Pinpoint the cell where the given text exists, returning its [x, y] midpoint coordinate. 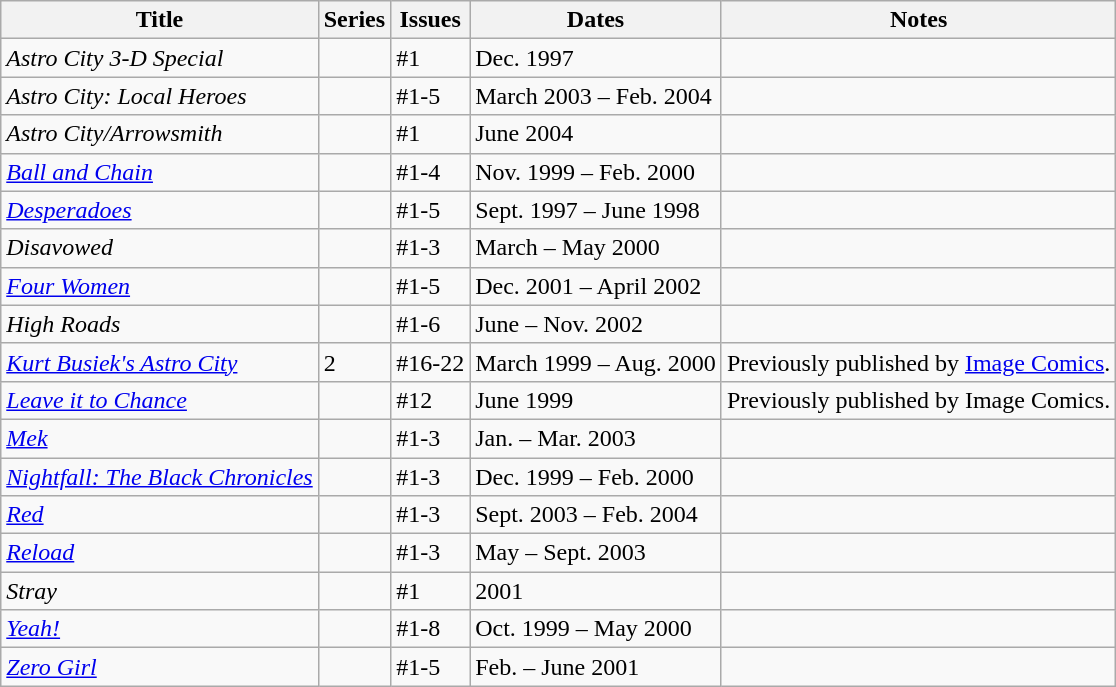
Zero Girl [160, 667]
Sept. 1997 – June 1998 [596, 210]
March – May 2000 [596, 248]
2001 [596, 591]
Mek [160, 438]
#16-22 [430, 362]
2 [354, 362]
Astro City/Arrowsmith [160, 134]
Oct. 1999 – May 2000 [596, 629]
Kurt Busiek's Astro City [160, 362]
Issues [430, 20]
Ball and Chain [160, 172]
Yeah! [160, 629]
Disavowed [160, 248]
March 2003 – Feb. 2004 [596, 96]
#1-4 [430, 172]
Reload [160, 553]
Stray [160, 591]
High Roads [160, 324]
Notes [918, 20]
Dates [596, 20]
Desperadoes [160, 210]
Dec. 1999 – Feb. 2000 [596, 477]
#1-8 [430, 629]
Series [354, 20]
Jan. – Mar. 2003 [596, 438]
June 1999 [596, 400]
Feb. – June 2001 [596, 667]
Leave it to Chance [160, 400]
Four Women [160, 286]
#1-6 [430, 324]
Dec. 2001 – April 2002 [596, 286]
June 2004 [596, 134]
Dec. 1997 [596, 58]
Nov. 1999 – Feb. 2000 [596, 172]
Astro City 3-D Special [160, 58]
Sept. 2003 – Feb. 2004 [596, 515]
May – Sept. 2003 [596, 553]
March 1999 – Aug. 2000 [596, 362]
Title [160, 20]
Astro City: Local Heroes [160, 96]
#12 [430, 400]
Red [160, 515]
June – Nov. 2002 [596, 324]
Nightfall: The Black Chronicles [160, 477]
